Pinpoint the cell where the given text exists, returning its (x, y) midpoint coordinate. 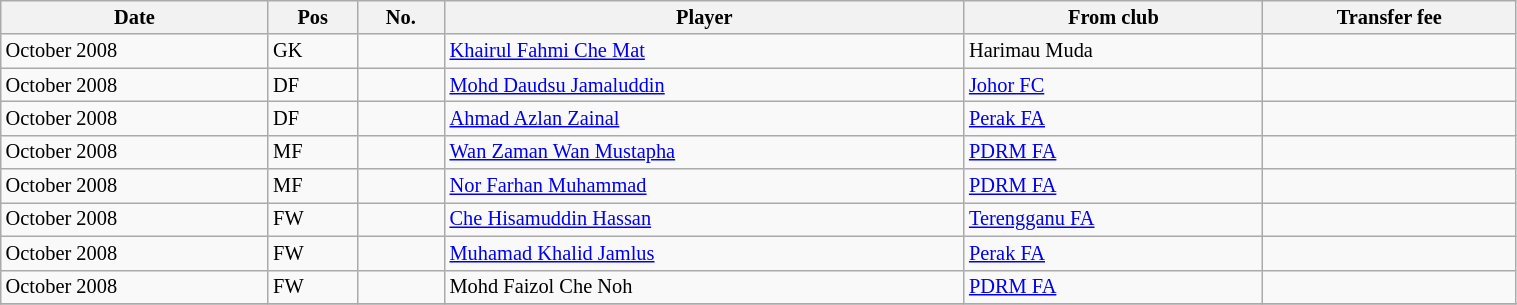
Player (704, 17)
Pos (312, 17)
Che Hisamuddin Hassan (704, 219)
From club (1114, 17)
Mohd Faizol Che Noh (704, 287)
Nor Farhan Muhammad (704, 186)
Date (135, 17)
Terengganu FA (1114, 219)
Transfer fee (1390, 17)
Ahmad Azlan Zainal (704, 118)
Muhamad Khalid Jamlus (704, 253)
Johor FC (1114, 85)
No. (401, 17)
Mohd Daudsu Jamaluddin (704, 85)
GK (312, 51)
Harimau Muda (1114, 51)
Wan Zaman Wan Mustapha (704, 152)
Khairul Fahmi Che Mat (704, 51)
